Return the (X, Y) coordinate for the center point of the cell that contains the specified text.  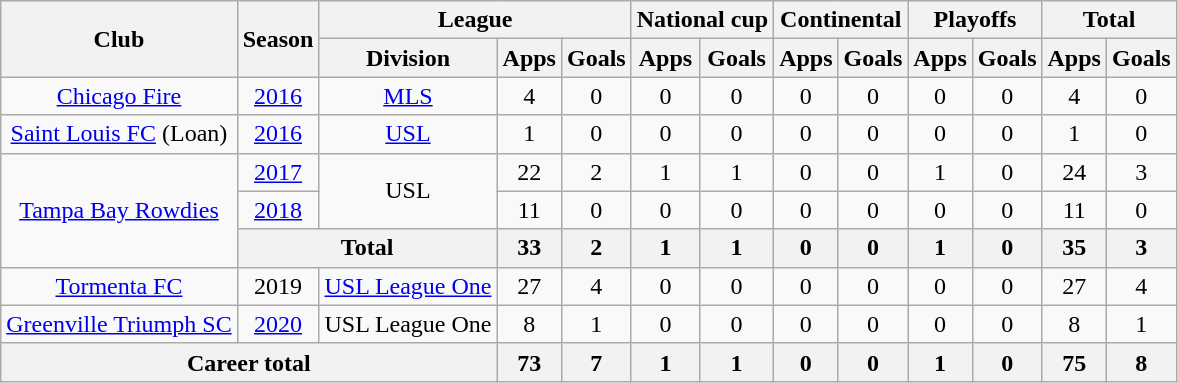
33 (529, 248)
Chicago Fire (119, 96)
Saint Louis FC (Loan) (119, 134)
Continental (841, 20)
MLS (408, 96)
75 (1074, 362)
Playoffs (975, 20)
Division (408, 58)
Greenville Triumph SC (119, 324)
Tampa Bay Rowdies (119, 210)
2017 (278, 172)
35 (1074, 248)
2020 (278, 324)
Career total (249, 362)
7 (596, 362)
Club (119, 39)
2018 (278, 210)
League (475, 20)
National cup (702, 20)
Season (278, 39)
Tormenta FC (119, 286)
22 (529, 172)
2019 (278, 286)
24 (1074, 172)
73 (529, 362)
